Determine the [X, Y] coordinate at the center of the cell enclosing the given text.  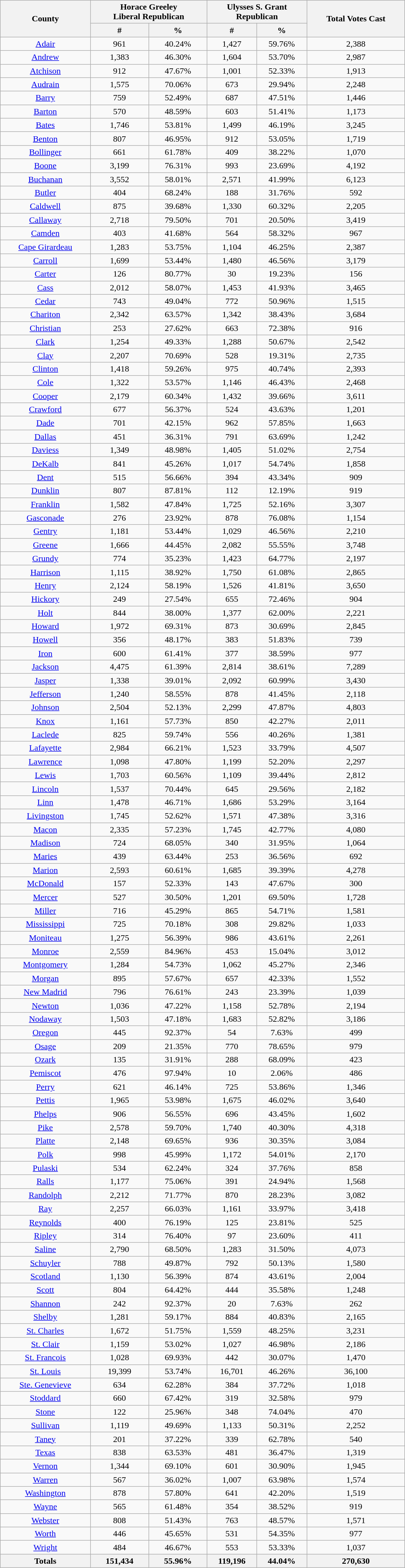
2,252 [356, 1425]
1,062 [232, 965]
49.69% [178, 1425]
2,754 [356, 450]
60.61% [178, 870]
724 [120, 843]
60.32% [281, 206]
696 [232, 1114]
339 [232, 1439]
1,478 [120, 802]
1,858 [356, 464]
423 [356, 1060]
2,207 [120, 355]
1,033 [356, 924]
53.98% [178, 1100]
59.70% [178, 1127]
41.99% [281, 179]
2,393 [356, 369]
1,158 [232, 1005]
Monroe [46, 951]
68.24% [178, 193]
3,611 [356, 396]
565 [120, 1507]
1,503 [120, 1019]
962 [232, 423]
1,254 [120, 342]
45.65% [178, 1534]
1,001 [232, 71]
36.02% [178, 1479]
60.56% [178, 775]
404 [120, 193]
97 [232, 1236]
54.71% [281, 911]
1,338 [120, 680]
38.92% [178, 572]
3,179 [356, 261]
884 [232, 1317]
38.22% [281, 152]
1,319 [356, 1452]
1,248 [356, 1290]
Caldwell [46, 206]
2,542 [356, 342]
873 [232, 626]
Washington [46, 1493]
592 [356, 193]
2,718 [120, 220]
30.90% [281, 1466]
1,330 [232, 206]
38.00% [178, 612]
763 [232, 1520]
41.45% [281, 694]
1,672 [120, 1331]
Carter [46, 274]
Texas [46, 1452]
Callaway [46, 220]
126 [120, 274]
1,515 [356, 301]
540 [356, 1439]
37.76% [281, 1168]
Reynolds [46, 1222]
76.40% [178, 1236]
Stoddard [46, 1398]
Ozark [46, 1060]
1,322 [120, 382]
655 [232, 599]
135 [120, 1060]
33.97% [281, 1209]
76.19% [178, 1222]
1,446 [356, 98]
1,750 [232, 572]
645 [232, 789]
772 [232, 301]
1,423 [232, 558]
1,575 [120, 84]
2,012 [120, 288]
51.02% [281, 450]
Benton [46, 138]
916 [356, 328]
76.08% [281, 518]
1,104 [232, 247]
50.13% [281, 1263]
40.30% [281, 1127]
2,011 [356, 721]
1,177 [120, 1182]
56.66% [178, 477]
56.55% [178, 1114]
556 [232, 735]
48.25% [281, 1331]
54.74% [281, 464]
1,349 [120, 450]
76.31% [178, 165]
23.39% [281, 992]
63.53% [178, 1452]
64.77% [281, 558]
Osage [46, 1046]
69.50% [281, 897]
2,593 [120, 870]
201 [120, 1439]
2,504 [120, 707]
470 [356, 1412]
7,289 [356, 667]
Carroll [46, 261]
50.31% [281, 1425]
Morgan [46, 978]
Madison [46, 843]
1,519 [356, 1493]
61.39% [178, 667]
47.80% [178, 762]
453 [232, 951]
19.23% [281, 274]
40.83% [281, 1317]
Henry [46, 585]
48.17% [178, 640]
32.58% [281, 1398]
Montgomery [46, 965]
25.96% [178, 1412]
74.04% [281, 1412]
348 [232, 1412]
Stone [46, 1412]
2,179 [120, 396]
601 [232, 1466]
63.57% [178, 315]
3,418 [356, 1209]
42.33% [281, 978]
1,109 [232, 775]
400 [120, 1222]
2,118 [356, 694]
409 [232, 152]
47.18% [178, 1019]
29.56% [281, 789]
54.01% [281, 1154]
68.50% [178, 1249]
319 [232, 1398]
2,092 [232, 680]
63.69% [281, 437]
60.99% [281, 680]
Butler [46, 193]
Iron [46, 653]
2,387 [356, 247]
57.73% [178, 721]
Harrison [46, 572]
61.48% [178, 1507]
209 [120, 1046]
76.61% [178, 992]
35.23% [178, 558]
961 [120, 44]
42.20% [281, 1493]
1,036 [120, 1005]
525 [356, 1222]
66.21% [178, 748]
48.57% [281, 1520]
692 [356, 857]
Shannon [46, 1304]
46.26% [281, 1371]
904 [356, 599]
1,377 [232, 612]
28.23% [281, 1195]
68.09% [281, 1060]
1,172 [232, 1154]
3,084 [356, 1141]
125 [232, 1222]
2,182 [356, 789]
3,012 [356, 951]
51.83% [281, 640]
49.04% [178, 301]
1,580 [356, 1263]
Dunklin [46, 491]
78.65% [281, 1046]
1,027 [232, 1344]
Jasper [46, 680]
262 [356, 1304]
531 [232, 1534]
20.50% [281, 220]
1,581 [356, 911]
1,675 [232, 1100]
31.50% [281, 1249]
967 [356, 233]
1,537 [120, 789]
122 [120, 1412]
59.26% [178, 369]
Worth [46, 1534]
2,299 [232, 707]
56.37% [178, 410]
156 [356, 274]
30.07% [281, 1358]
2,388 [356, 44]
Marion [46, 870]
243 [232, 992]
6,123 [356, 179]
906 [120, 1114]
2,261 [356, 938]
38.61% [281, 667]
3,082 [356, 1195]
2,212 [120, 1195]
St. Louis [46, 1371]
759 [120, 98]
36.56% [281, 857]
838 [120, 1452]
53.57% [178, 382]
Jefferson [46, 694]
58.07% [178, 288]
Pike [46, 1127]
895 [120, 978]
49.87% [178, 1263]
42.77% [281, 830]
909 [356, 477]
51.41% [281, 111]
1,719 [356, 138]
476 [120, 1073]
Bates [46, 125]
791 [232, 437]
43.45% [281, 1114]
553 [232, 1547]
3,316 [356, 816]
1,064 [356, 843]
1,007 [232, 1479]
39.44% [281, 775]
2,735 [356, 355]
1,582 [120, 504]
Ulysses S. GrantRepublican [257, 12]
403 [120, 233]
1,427 [232, 44]
383 [232, 640]
Clinton [46, 369]
64.42% [178, 1290]
3,748 [356, 545]
564 [232, 233]
Lewis [46, 775]
16,701 [232, 1371]
Sullivan [46, 1425]
10 [232, 1073]
Howell [46, 640]
314 [120, 1236]
4,278 [356, 870]
St. Charles [46, 1331]
55.55% [281, 545]
2,297 [356, 762]
70.06% [178, 84]
804 [120, 1290]
Pettis [46, 1100]
40.74% [281, 369]
19.31% [281, 355]
Oregon [46, 1032]
37.22% [178, 1439]
1,028 [120, 1358]
2,124 [120, 585]
1,666 [120, 545]
743 [120, 301]
770 [232, 1046]
33.79% [281, 748]
2,578 [120, 1127]
288 [232, 1060]
1,699 [120, 261]
Mercer [46, 897]
936 [232, 1141]
2,790 [120, 1249]
1,029 [232, 531]
2,165 [356, 1317]
2,571 [232, 179]
Ste. Genevieve [46, 1385]
46.19% [281, 125]
46.98% [281, 1344]
2,814 [232, 667]
Scott [46, 1290]
3,419 [356, 220]
1,552 [356, 978]
354 [232, 1507]
394 [232, 477]
1,342 [232, 315]
Pulaski [46, 1168]
796 [120, 992]
2,082 [232, 545]
1,275 [120, 938]
1,154 [356, 518]
27.54% [178, 599]
2,205 [356, 206]
Camden [46, 233]
53.75% [178, 247]
3,245 [356, 125]
634 [120, 1385]
70.69% [178, 355]
54.35% [281, 1534]
Miller [46, 911]
Webster [46, 1520]
30.35% [281, 1141]
1,480 [232, 261]
Knox [46, 721]
865 [232, 911]
52.78% [281, 1005]
1,181 [120, 531]
2,186 [356, 1344]
57.85% [281, 423]
New Madrid [46, 992]
52.16% [281, 504]
1,972 [120, 626]
788 [120, 1263]
37.72% [281, 1385]
45.99% [178, 1154]
DeKalb [46, 464]
Cape Girardeau [46, 247]
50.67% [281, 342]
442 [232, 1358]
Total Votes Cast [356, 19]
300 [356, 884]
858 [356, 1168]
524 [232, 410]
87.81% [178, 491]
46.02% [281, 1100]
716 [120, 911]
621 [120, 1087]
2,221 [356, 612]
1,913 [356, 71]
29.94% [281, 84]
308 [232, 924]
52.62% [178, 816]
41.81% [281, 585]
69.65% [178, 1141]
739 [356, 640]
42.15% [178, 423]
119,196 [232, 1561]
2,342 [120, 315]
1,130 [120, 1277]
15.04% [281, 951]
67.42% [178, 1398]
377 [232, 653]
1,523 [232, 748]
36.31% [178, 437]
47.51% [281, 98]
Greene [46, 545]
151,434 [120, 1561]
23.81% [281, 1222]
21.35% [178, 1046]
1,602 [356, 1114]
2,335 [120, 830]
Scotland [46, 1277]
1,945 [356, 1466]
2,865 [356, 572]
59.76% [281, 44]
60.34% [178, 396]
875 [120, 206]
1,242 [356, 437]
1,683 [232, 1019]
45.27% [281, 965]
641 [232, 1493]
38.52% [281, 1507]
Clay [46, 355]
570 [120, 111]
4,080 [356, 830]
4,318 [356, 1127]
Platte [46, 1141]
Livingston [46, 816]
1,288 [232, 342]
3,684 [356, 315]
1,146 [232, 382]
52.13% [178, 707]
County [46, 19]
1,499 [232, 125]
24.94% [281, 1182]
Wright [46, 1547]
Chariton [46, 315]
30.69% [281, 626]
1,383 [120, 57]
Macon [46, 830]
53.74% [178, 1371]
Howard [46, 626]
50.96% [281, 301]
38.43% [281, 315]
30.50% [178, 897]
Horace GreeleyLiberal Republican [149, 12]
1,017 [232, 464]
657 [232, 978]
47.87% [281, 707]
993 [232, 165]
Vernon [46, 1466]
42.27% [281, 721]
850 [232, 721]
451 [120, 437]
Cedar [46, 301]
Clark [46, 342]
30 [232, 274]
46.43% [281, 382]
2,004 [356, 1277]
51.43% [178, 1520]
439 [120, 857]
48.98% [178, 450]
2,210 [356, 531]
112 [232, 491]
40.24% [178, 44]
1,685 [232, 870]
1,173 [356, 111]
673 [232, 84]
663 [232, 328]
53.05% [281, 138]
Ripley [46, 1236]
1,039 [356, 992]
3,164 [356, 802]
534 [120, 1168]
2,845 [356, 626]
43.63% [281, 410]
52.49% [178, 98]
46.30% [178, 57]
445 [120, 1032]
600 [120, 653]
3,199 [120, 165]
43.34% [281, 477]
Johnson [46, 707]
Shelby [46, 1317]
1,281 [120, 1317]
1,098 [120, 762]
Taney [46, 1439]
27.62% [178, 328]
2,194 [356, 1005]
1,663 [356, 423]
Grundy [46, 558]
58.55% [178, 694]
4,192 [356, 165]
52.20% [281, 762]
1,574 [356, 1479]
Pemiscot [46, 1073]
45.26% [178, 464]
54.73% [178, 965]
Bollinger [46, 152]
975 [232, 369]
3,430 [356, 680]
39.66% [281, 396]
49.33% [178, 342]
38.59% [281, 653]
2.06% [281, 1073]
1,740 [232, 1127]
528 [232, 355]
384 [232, 1385]
62.28% [178, 1385]
661 [120, 152]
4,507 [356, 748]
47.84% [178, 504]
1,559 [232, 1331]
2,257 [120, 1209]
Crawford [46, 410]
Dent [46, 477]
391 [232, 1182]
1,686 [232, 802]
2,468 [356, 382]
3,552 [120, 179]
Christian [46, 328]
57.67% [178, 978]
Warren [46, 1479]
62.24% [178, 1168]
3,465 [356, 288]
62.00% [281, 612]
69.31% [178, 626]
53.33% [281, 1547]
1,344 [120, 1466]
Buchanan [46, 179]
1,018 [356, 1385]
603 [232, 111]
31.91% [178, 1060]
58.19% [178, 585]
35.58% [281, 1290]
Totals [46, 1561]
69.93% [178, 1358]
567 [120, 1479]
2,984 [120, 748]
44.04% [281, 1561]
Schuyler [46, 1263]
Gasconade [46, 518]
356 [120, 640]
Cole [46, 382]
1,568 [356, 1182]
Newton [46, 1005]
Randolph [46, 1195]
Andrew [46, 57]
46.25% [281, 247]
Hickory [46, 599]
23.60% [281, 1236]
1,346 [356, 1087]
12.19% [281, 491]
Lafayette [46, 748]
Cass [46, 288]
Barry [46, 98]
870 [232, 1195]
792 [232, 1263]
481 [232, 1452]
41.68% [178, 233]
66.03% [178, 1209]
51.75% [178, 1331]
1,405 [232, 450]
31.76% [281, 193]
Nodaway [46, 1019]
188 [232, 193]
47.38% [281, 816]
Gentry [46, 531]
4,073 [356, 1249]
1,725 [232, 504]
53.70% [281, 57]
527 [120, 897]
68.05% [178, 843]
2,559 [120, 951]
39.68% [178, 206]
44.45% [178, 545]
2,248 [356, 84]
19,399 [120, 1371]
1,965 [120, 1100]
23.69% [281, 165]
4,475 [120, 667]
1,199 [232, 762]
79.50% [178, 220]
71.77% [178, 1195]
Dade [46, 423]
Phelps [46, 1114]
1,240 [120, 694]
1,728 [356, 897]
4,803 [356, 707]
75.06% [178, 1182]
444 [232, 1290]
Audrain [46, 84]
52.82% [281, 1019]
411 [356, 1236]
Perry [46, 1087]
324 [232, 1168]
59.74% [178, 735]
54 [232, 1032]
1,470 [356, 1358]
61.41% [178, 653]
340 [232, 843]
36,100 [356, 1371]
Mississippi [46, 924]
45.29% [178, 911]
2,197 [356, 558]
808 [120, 1520]
41.93% [281, 288]
677 [120, 410]
40.26% [281, 735]
2,987 [356, 57]
20 [232, 1304]
Linn [46, 802]
53.29% [281, 802]
Wayne [46, 1507]
Ray [46, 1209]
McDonald [46, 884]
3,231 [356, 1331]
774 [120, 558]
Moniteau [46, 938]
1,284 [120, 965]
249 [120, 599]
Ralls [46, 1182]
998 [120, 1154]
1,453 [232, 288]
2,812 [356, 775]
58.32% [281, 233]
23.92% [178, 518]
825 [120, 735]
3,640 [356, 1100]
3,186 [356, 1019]
61.78% [178, 152]
Maries [46, 857]
874 [232, 1277]
Daviess [46, 450]
48.59% [178, 111]
Boone [46, 165]
Dallas [46, 437]
1,159 [120, 1344]
62.78% [281, 1439]
486 [356, 1073]
36.47% [281, 1452]
157 [120, 884]
53.02% [178, 1344]
446 [120, 1534]
242 [120, 1304]
72.38% [281, 328]
Jackson [46, 667]
63.98% [281, 1479]
Atchison [46, 71]
39.01% [178, 680]
61.08% [281, 572]
1,418 [120, 369]
47.22% [178, 1005]
70.18% [178, 924]
29.82% [281, 924]
53.86% [281, 1087]
46.67% [178, 1547]
St. Clair [46, 1344]
St. Francois [46, 1358]
1,070 [356, 152]
1,432 [232, 396]
143 [232, 884]
687 [232, 98]
Barton [46, 111]
2,170 [356, 1154]
59.17% [178, 1317]
58.01% [178, 179]
70.44% [178, 789]
1,703 [120, 775]
1,115 [120, 572]
276 [120, 518]
2,148 [120, 1141]
2,346 [356, 965]
499 [356, 1032]
Cooper [46, 396]
72.46% [281, 599]
1,381 [356, 735]
1,604 [232, 57]
84.96% [178, 951]
Lincoln [46, 789]
3,307 [356, 504]
53.81% [178, 125]
1,526 [232, 585]
660 [120, 1398]
57.23% [178, 830]
Holt [46, 612]
841 [120, 464]
46.71% [178, 802]
270,630 [356, 1561]
31.95% [281, 843]
3,650 [356, 585]
484 [120, 1547]
Saline [46, 1249]
80.77% [178, 274]
1,037 [356, 1547]
Laclede [46, 735]
1,119 [120, 1425]
844 [120, 612]
39.39% [281, 870]
1,133 [232, 1425]
55.96% [178, 1561]
46.14% [178, 1087]
57.80% [178, 1493]
97.94% [178, 1073]
Adair [46, 44]
Franklin [46, 504]
1,746 [120, 125]
515 [120, 477]
46.95% [178, 138]
63.44% [178, 857]
69.10% [178, 1466]
986 [232, 938]
Polk [46, 1154]
Lawrence [46, 762]
